Return the (X, Y) coordinate for the center point of the cell that contains the specified text.  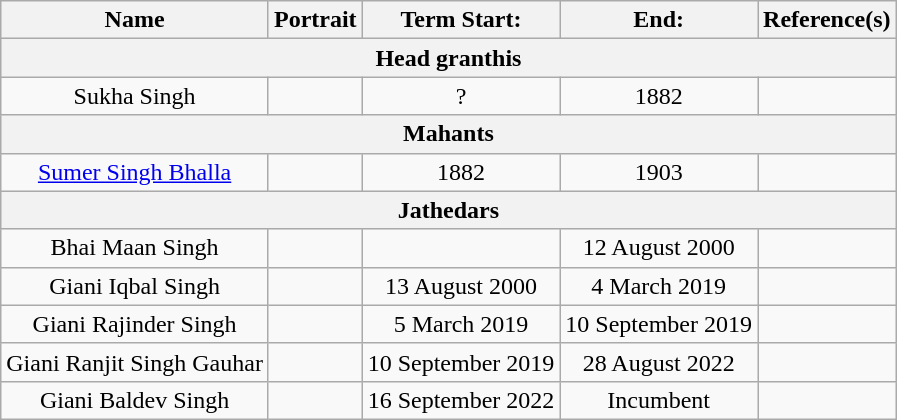
5 March 2019 (461, 324)
Sukha Singh (135, 96)
Incumbent (659, 400)
1903 (659, 172)
Giani Ranjit Singh Gauhar (135, 362)
Portrait (315, 20)
12 August 2000 (659, 248)
Mahants (448, 134)
End: (659, 20)
Reference(s) (828, 20)
Sumer Singh Bhalla (135, 172)
28 August 2022 (659, 362)
Jathedars (448, 210)
Name (135, 20)
13 August 2000 (461, 286)
Term Start: (461, 20)
4 March 2019 (659, 286)
16 September 2022 (461, 400)
Giani Rajinder Singh (135, 324)
Giani Iqbal Singh (135, 286)
Bhai Maan Singh (135, 248)
? (461, 96)
Giani Baldev Singh (135, 400)
Head granthis (448, 58)
